For the text-containing cell, return its midpoint in [x, y] coordinate format. 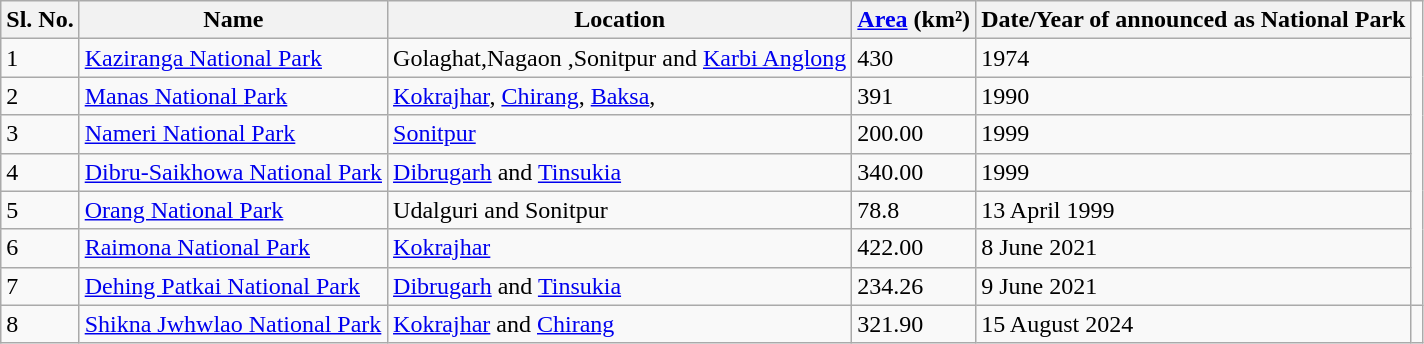
Sl. No. [40, 20]
391 [914, 96]
Udalguri and Sonitpur [620, 210]
4 [40, 172]
8 June 2021 [1194, 248]
2 [40, 96]
321.90 [914, 324]
Kokrajhar [620, 248]
Orang National Park [233, 210]
Shikna Jwhwlao National Park [233, 324]
Kokrajhar, Chirang, Baksa, [620, 96]
9 June 2021 [1194, 286]
1974 [1194, 58]
Location [620, 20]
3 [40, 134]
Kokrajhar and Chirang [620, 324]
6 [40, 248]
Dehing Patkai National Park [233, 286]
430 [914, 58]
5 [40, 210]
Nameri National Park [233, 134]
340.00 [914, 172]
Date/Year of announced as National Park [1194, 20]
7 [40, 286]
78.8 [914, 210]
Manas National Park [233, 96]
1990 [1194, 96]
8 [40, 324]
Kaziranga National Park [233, 58]
1 [40, 58]
Dibru-Saikhowa National Park [233, 172]
Sonitpur [620, 134]
234.26 [914, 286]
Golaghat,Nagaon ,Sonitpur and Karbi Anglong [620, 58]
Raimona National Park [233, 248]
13 April 1999 [1194, 210]
200.00 [914, 134]
15 August 2024 [1194, 324]
Area (km²) [914, 20]
422.00 [914, 248]
Name [233, 20]
